Find where the given text appears and provide that cell's center as (X, Y) coordinate. 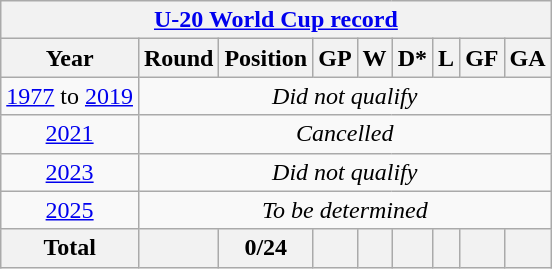
1977 to 2019 (70, 96)
Year (70, 58)
U-20 World Cup record (276, 20)
2023 (70, 172)
D* (412, 58)
2025 (70, 210)
Total (70, 248)
Round (178, 58)
Cancelled (344, 134)
GA (528, 58)
GP (335, 58)
0/24 (266, 248)
GF (482, 58)
W (374, 58)
To be determined (344, 210)
2021 (70, 134)
Position (266, 58)
L (446, 58)
